Provide the [X, Y] coordinate of the cell's center where the given text is located.  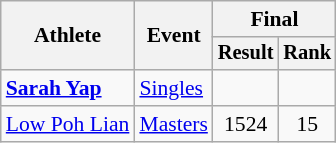
Result [246, 54]
15 [307, 124]
Sarah Yap [68, 88]
Event [173, 36]
Athlete [68, 36]
Rank [307, 54]
Low Poh Lian [68, 124]
Singles [173, 88]
Masters [173, 124]
Final [274, 19]
1524 [246, 124]
